Identify which cell holds the provided text, then report its [x, y] central coordinate. 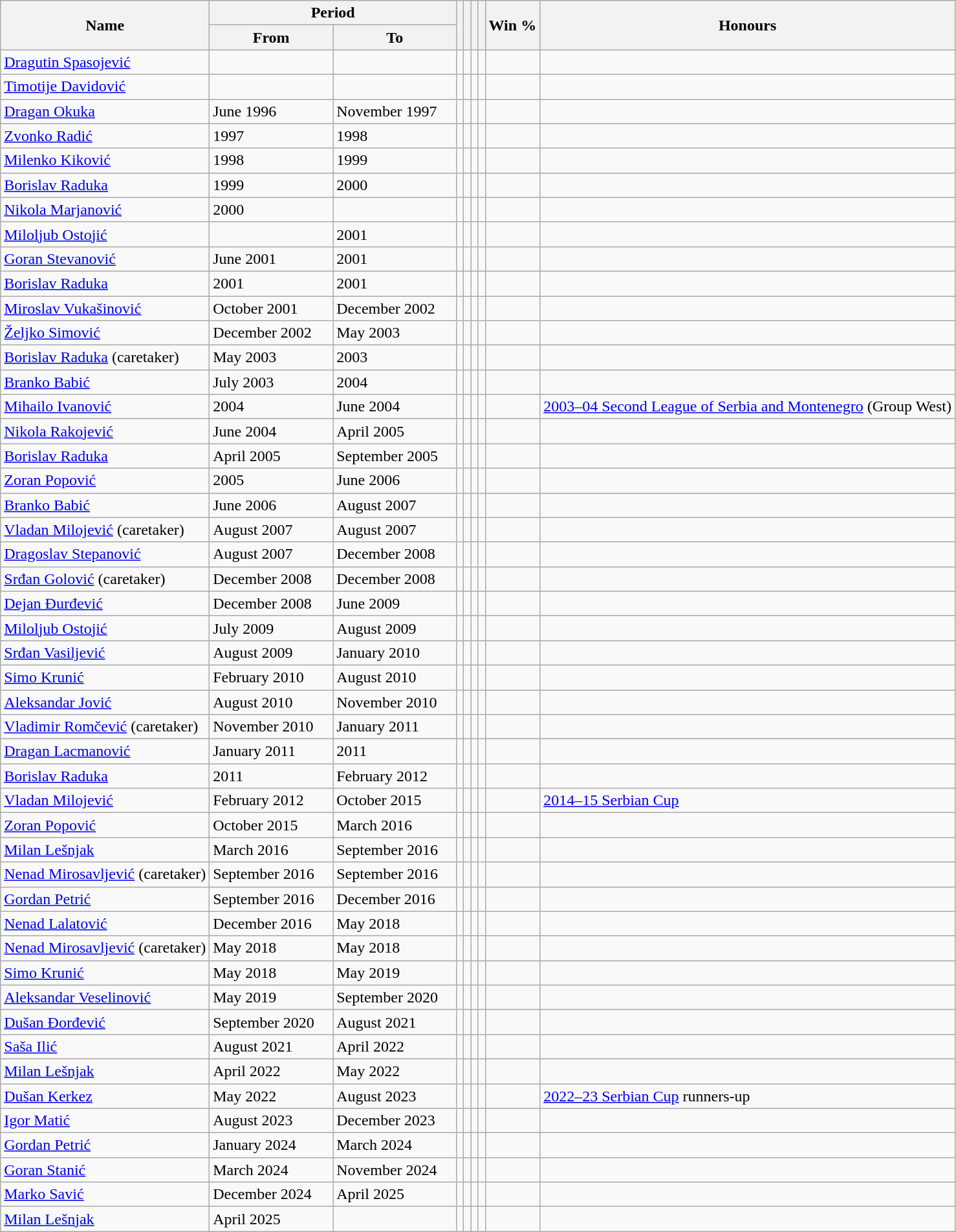
Name [105, 25]
Marko Savić [105, 1194]
June 2001 [272, 259]
July 2003 [272, 382]
September 2005 [395, 456]
December 2023 [395, 1121]
Dragan Okuka [105, 111]
Zvonko Radić [105, 136]
Timotije Davidović [105, 87]
Aleksandar Veselinović [105, 997]
Dušan Kerkez [105, 1096]
Nikola Rakojević [105, 431]
Nikola Marjanović [105, 210]
Dragutin Spasojević [105, 62]
Dejan Đurđević [105, 603]
June 1996 [272, 111]
June 2009 [395, 603]
Vladimir Romčević (caretaker) [105, 727]
Srđan Golović (caretaker) [105, 579]
Mihailo Ivanović [105, 407]
Period [333, 13]
Dragan Lacmanović [105, 751]
Željko Simović [105, 333]
2022–23 Serbian Cup runners-up [748, 1096]
Honours [748, 25]
Dragoslav Stepanović [105, 554]
July 2009 [272, 628]
2003–04 Second League of Serbia and Montenegro (Group West) [748, 407]
November 2024 [395, 1170]
Aleksandar Jović [105, 702]
1997 [272, 136]
February 2010 [272, 677]
2014–15 Serbian Cup [748, 801]
Saša Ilić [105, 1046]
To [395, 38]
Miroslav Vukašinović [105, 308]
2005 [272, 481]
Milenko Kiković [105, 160]
Srđan Vasiljević [105, 653]
Borislav Raduka (caretaker) [105, 358]
Dušan Đorđević [105, 1022]
Vladan Milojević [105, 801]
Vladan Milojević (caretaker) [105, 530]
January 2010 [395, 653]
2003 [395, 358]
October 2001 [272, 308]
December 2024 [272, 1194]
Goran Stevanović [105, 259]
Nenad Lalatović [105, 924]
January 2024 [272, 1145]
November 1997 [395, 111]
From [272, 38]
Goran Stanić [105, 1170]
Igor Matić [105, 1121]
Win % [512, 25]
